For the text-containing cell, return its midpoint in (x, y) coordinate format. 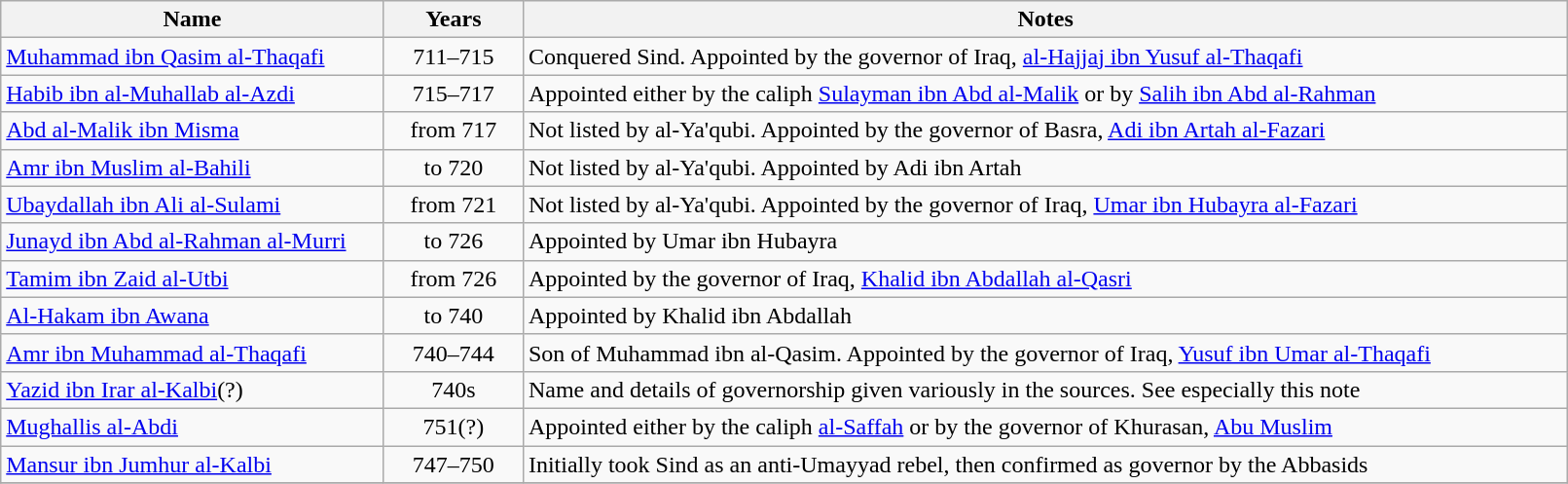
Amr ibn Muhammad al-Thaqafi (193, 353)
Amr ibn Muslim al-Bahili (193, 168)
Conquered Sind. Appointed by the governor of Iraq, al-Hajjaj ibn Yusuf al-Thaqafi (1045, 56)
711–715 (454, 56)
Initially took Sind as an anti-Umayyad rebel, then confirmed as governor by the Abbasids (1045, 465)
Years (454, 19)
Mughallis al-Abdi (193, 427)
Tamim ibn Zaid al-Utbi (193, 279)
Appointed by Khalid ibn Abdallah (1045, 316)
Abd al-Malik ibn Misma (193, 130)
from 726 (454, 279)
Al-Hakam ibn Awana (193, 316)
Junayd ibn Abd al-Rahman al-Murri (193, 242)
751(?) (454, 427)
Habib ibn al-Muhallab al-Azdi (193, 93)
Son of Muhammad ibn al-Qasim. Appointed by the governor of Iraq, Yusuf ibn Umar al-Thaqafi (1045, 353)
Yazid ibn Irar al-Kalbi(?) (193, 390)
740–744 (454, 353)
from 721 (454, 205)
Appointed by Umar ibn Hubayra (1045, 242)
Ubaydallah ibn Ali al-Sulami (193, 205)
Appointed by the governor of Iraq, Khalid ibn Abdallah al-Qasri (1045, 279)
Notes (1045, 19)
Appointed either by the caliph al-Saffah or by the governor of Khurasan, Abu Muslim (1045, 427)
740s (454, 390)
715–717 (454, 93)
Not listed by al-Ya'qubi. Appointed by the governor of Basra, Adi ibn Artah al-Fazari (1045, 130)
Name (193, 19)
Not listed by al-Ya'qubi. Appointed by the governor of Iraq, Umar ibn Hubayra al-Fazari (1045, 205)
747–750 (454, 465)
to 726 (454, 242)
to 720 (454, 168)
from 717 (454, 130)
Muhammad ibn Qasim al-Thaqafi (193, 56)
Appointed either by the caliph Sulayman ibn Abd al-Malik or by Salih ibn Abd al-Rahman (1045, 93)
to 740 (454, 316)
Name and details of governorship given variously in the sources. See especially this note (1045, 390)
Mansur ibn Jumhur al-Kalbi (193, 465)
Not listed by al-Ya'qubi. Appointed by Adi ibn Artah (1045, 168)
